Find where the given text appears and provide that cell's center as [x, y] coordinate. 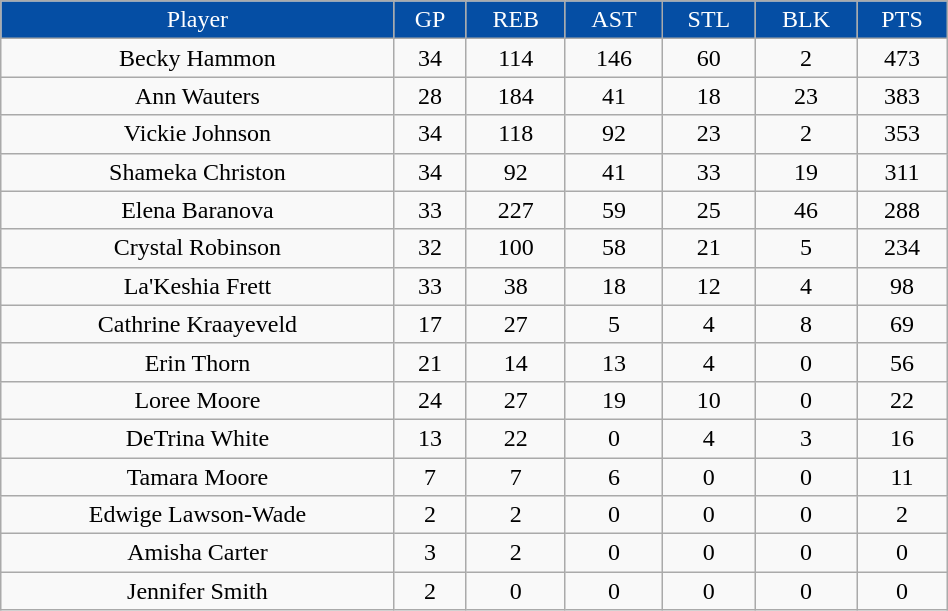
69 [902, 324]
Ann Wauters [198, 96]
GP [430, 20]
100 [516, 248]
REB [516, 20]
98 [902, 286]
114 [516, 58]
25 [710, 210]
AST [614, 20]
Jennifer Smith [198, 591]
Vickie Johnson [198, 134]
6 [614, 477]
46 [806, 210]
BLK [806, 20]
473 [902, 58]
12 [710, 286]
118 [516, 134]
227 [516, 210]
DeTrina White [198, 438]
59 [614, 210]
La'Keshia Frett [198, 286]
56 [902, 362]
Tamara Moore [198, 477]
Player [198, 20]
32 [430, 248]
383 [902, 96]
Elena Baranova [198, 210]
58 [614, 248]
146 [614, 58]
14 [516, 362]
24 [430, 400]
17 [430, 324]
11 [902, 477]
Becky Hammon [198, 58]
Erin Thorn [198, 362]
STL [710, 20]
Crystal Robinson [198, 248]
353 [902, 134]
Loree Moore [198, 400]
PTS [902, 20]
28 [430, 96]
234 [902, 248]
184 [516, 96]
38 [516, 286]
Edwige Lawson-Wade [198, 515]
8 [806, 324]
Amisha Carter [198, 553]
Cathrine Kraayeveld [198, 324]
288 [902, 210]
311 [902, 172]
16 [902, 438]
10 [710, 400]
60 [710, 58]
Shameka Christon [198, 172]
